Output the (x, y) coordinate of the center of the cell containing the given text.  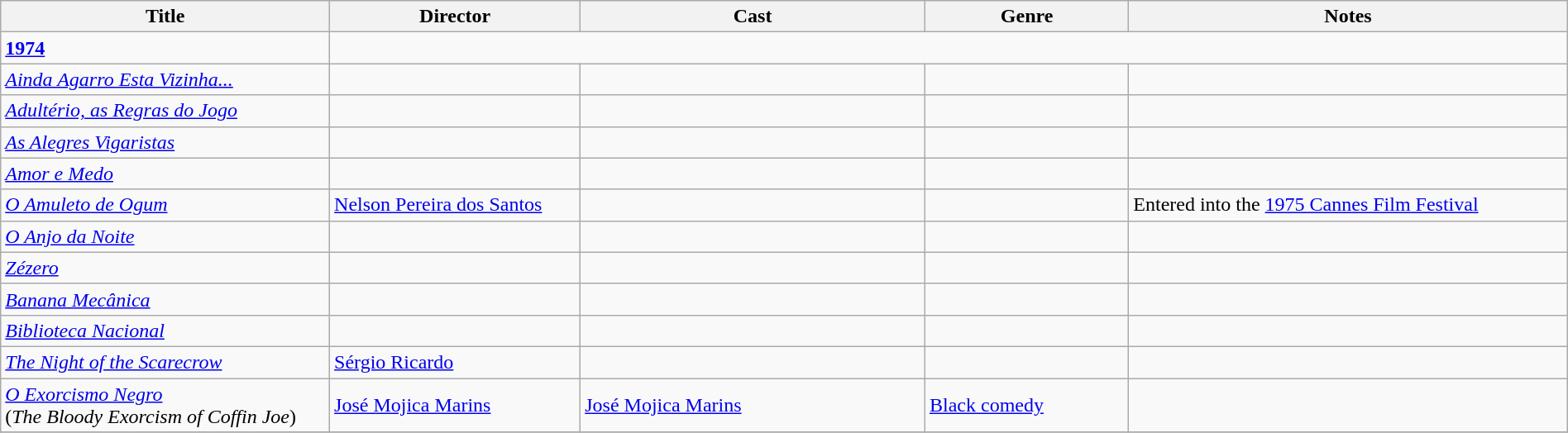
Entered into the 1975 Cannes Film Festival (1348, 205)
As Alegres Vigaristas (165, 142)
Nelson Pereira dos Santos (455, 205)
Cast (753, 17)
Ainda Agarro Esta Vizinha... (165, 79)
Zézero (165, 268)
Title (165, 17)
Biblioteca Nacional (165, 331)
O Exorcismo Negro(The Bloody Exorcism of Coffin Joe) (165, 405)
Black comedy (1026, 405)
Director (455, 17)
Adultério, as Regras do Jogo (165, 111)
O Amuleto de Ogum (165, 205)
Notes (1348, 17)
Sérgio Ricardo (455, 362)
The Night of the Scarecrow (165, 362)
O Anjo da Noite (165, 236)
Genre (1026, 17)
Amor e Medo (165, 174)
Banana Mecânica (165, 299)
1974 (165, 48)
